Return (x, y) of the center of cell containing provided text 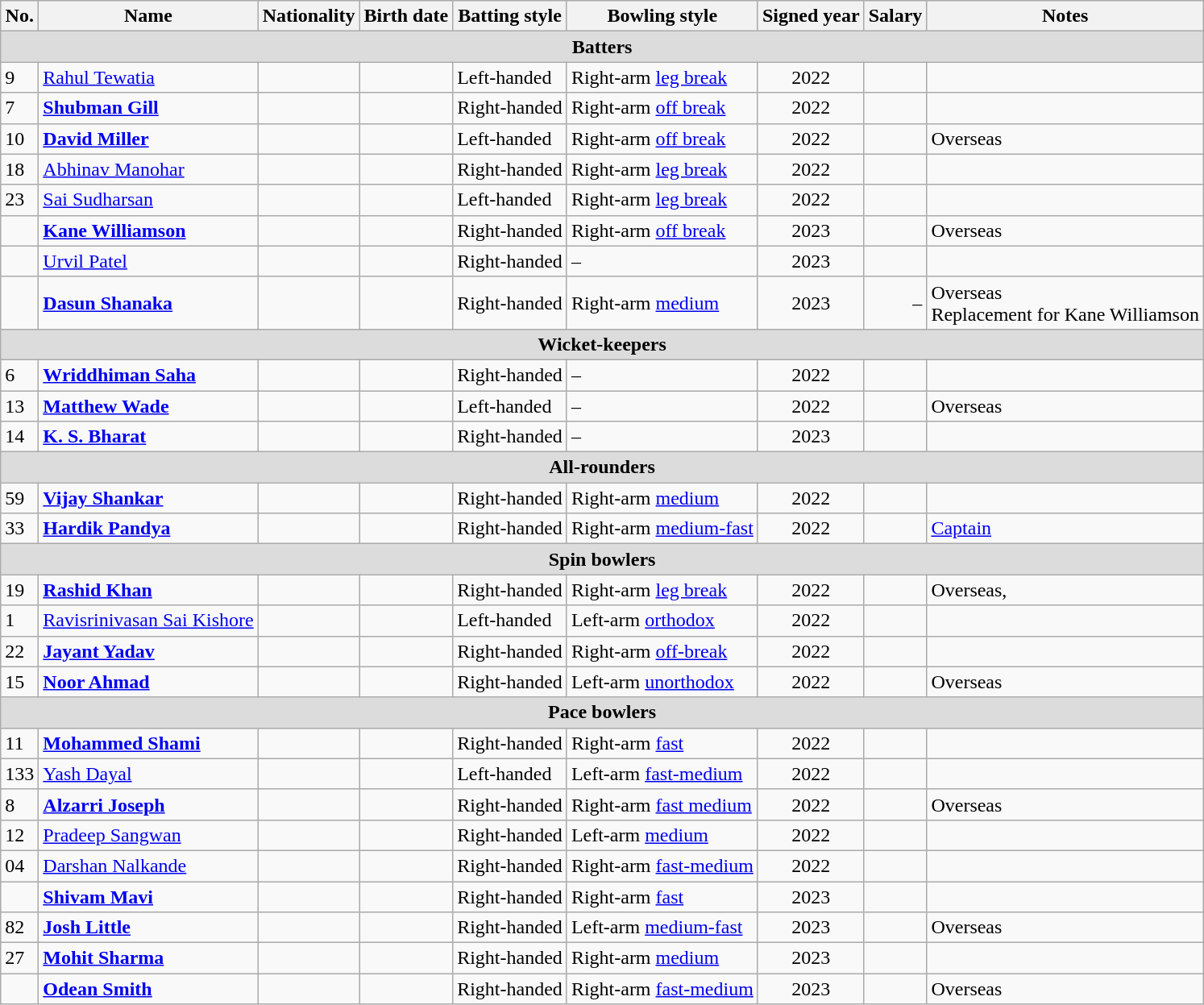
Pace bowlers (603, 712)
Ravisrinivasan Sai Kishore (148, 621)
Alzarri Joseph (148, 804)
Abhinav Manohar (148, 169)
18 (19, 169)
Wriddhiman Saha (148, 375)
Left-arm fast-medium (662, 774)
K. S. Bharat (148, 437)
Kane Williamson (148, 230)
Batters (603, 47)
Signed year (811, 16)
Bowling style (662, 16)
Pradeep Sangwan (148, 835)
10 (19, 139)
7 (19, 108)
Hardik Pandya (148, 529)
Rahul Tewatia (148, 77)
Matthew Wade (148, 405)
1 (19, 621)
Shivam Mavi (148, 897)
Dasun Shanaka (148, 303)
Urvil Patel (148, 261)
Wicket-keepers (603, 344)
Overseas Replacement for Kane Williamson (1065, 303)
All-rounders (603, 467)
Vijay Shankar (148, 498)
Name (148, 16)
Yash Dayal (148, 774)
27 (19, 958)
11 (19, 743)
David Miller (148, 139)
Mohit Sharma (148, 958)
19 (19, 590)
Left-arm orthodox (662, 621)
33 (19, 529)
9 (19, 77)
8 (19, 804)
Spin bowlers (603, 559)
6 (19, 375)
13 (19, 405)
Noor Ahmad (148, 682)
22 (19, 651)
Odean Smith (148, 989)
14 (19, 437)
Batting style (510, 16)
Sai Sudharsan (148, 200)
15 (19, 682)
Rashid Khan (148, 590)
Right-arm medium-fast (662, 529)
133 (19, 774)
Notes (1065, 16)
82 (19, 928)
Left-arm medium-fast (662, 928)
Right-arm fast medium (662, 804)
Birth date (406, 16)
12 (19, 835)
Josh Little (148, 928)
Overseas, (1065, 590)
Mohammed Shami (148, 743)
04 (19, 866)
Salary (895, 16)
Nationality (309, 16)
Jayant Yadav (148, 651)
23 (19, 200)
59 (19, 498)
Shubman Gill (148, 108)
Right-arm off-break (662, 651)
Captain (1065, 529)
Darshan Nalkande (148, 866)
Left-arm medium (662, 835)
No. (19, 16)
Left-arm unorthodox (662, 682)
